Detect which cell encompasses the target text, then output its [x, y] center coordinate. 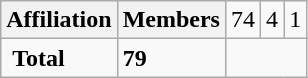
Total [59, 58]
4 [272, 20]
79 [171, 58]
74 [242, 20]
1 [296, 20]
Members [171, 20]
Affiliation [59, 20]
